Identify which cell holds the provided text, then report its [x, y] central coordinate. 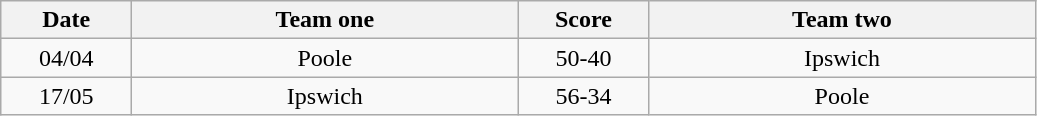
Score [584, 20]
50-40 [584, 58]
04/04 [66, 58]
Date [66, 20]
Team two [842, 20]
56-34 [584, 96]
17/05 [66, 96]
Team one [325, 20]
